Detect which cell encompasses the target text, then output its [X, Y] center coordinate. 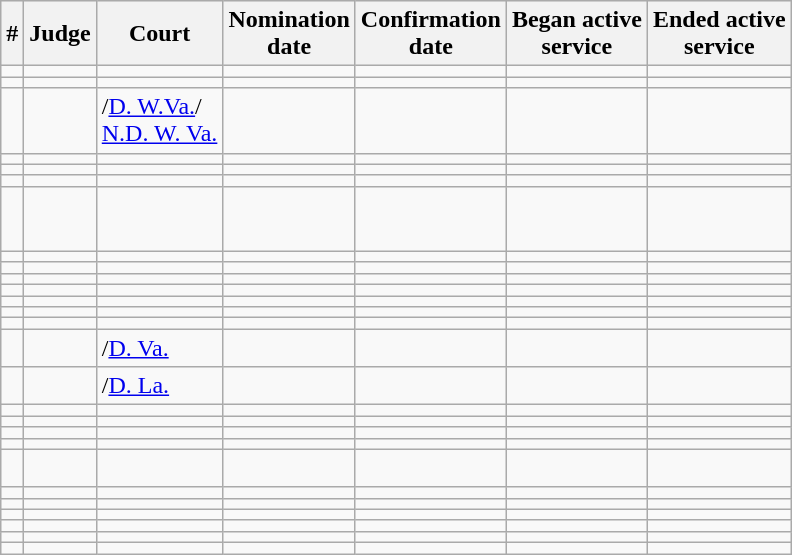
/D. La. [160, 386]
Nominationdate [289, 34]
Began activeservice [576, 34]
/D. W.Va./N.D. W. Va. [160, 120]
Judge [60, 34]
Confirmationdate [430, 34]
# [12, 34]
/D. Va. [160, 348]
Ended activeservice [719, 34]
Court [160, 34]
